Return the (X, Y) coordinate for the center point of the cell that contains the specified text.  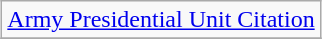
Army Presidential Unit Citation (161, 20)
